Pinpoint the cell where the given text exists, returning its [x, y] midpoint coordinate. 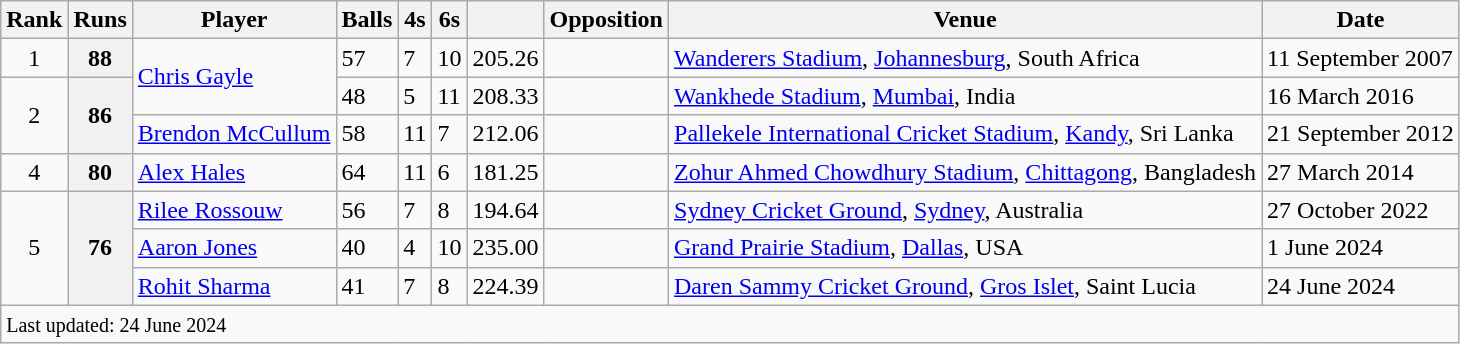
Wankhede Stadium, Mumbai, India [966, 96]
Pallekele International Cricket Stadium, Kandy, Sri Lanka [966, 134]
27 October 2022 [1361, 210]
Chris Gayle [234, 77]
Opposition [606, 20]
11 September 2007 [1361, 58]
235.00 [506, 248]
212.06 [506, 134]
Aaron Jones [234, 248]
208.33 [506, 96]
27 March 2014 [1361, 172]
24 June 2024 [1361, 286]
Venue [966, 20]
1 [34, 58]
21 September 2012 [1361, 134]
88 [100, 58]
Grand Prairie Stadium, Dallas, USA [966, 248]
6s [450, 20]
64 [367, 172]
181.25 [506, 172]
56 [367, 210]
Zohur Ahmed Chowdhury Stadium, Chittagong, Bangladesh [966, 172]
Daren Sammy Cricket Ground, Gros Islet, Saint Lucia [966, 286]
Runs [100, 20]
6 [450, 172]
4s [415, 20]
76 [100, 248]
Balls [367, 20]
2 [34, 115]
41 [367, 286]
Rank [34, 20]
40 [367, 248]
Player [234, 20]
Wanderers Stadium, Johannesburg, South Africa [966, 58]
58 [367, 134]
Date [1361, 20]
48 [367, 96]
205.26 [506, 58]
224.39 [506, 286]
Alex Hales [234, 172]
16 March 2016 [1361, 96]
1 June 2024 [1361, 248]
Rohit Sharma [234, 286]
Last updated: 24 June 2024 [730, 324]
Sydney Cricket Ground, Sydney, Australia [966, 210]
80 [100, 172]
Rilee Rossouw [234, 210]
86 [100, 115]
194.64 [506, 210]
57 [367, 58]
Brendon McCullum [234, 134]
